Search for the cell housing the specified text and yield its [x, y] center coordinate. 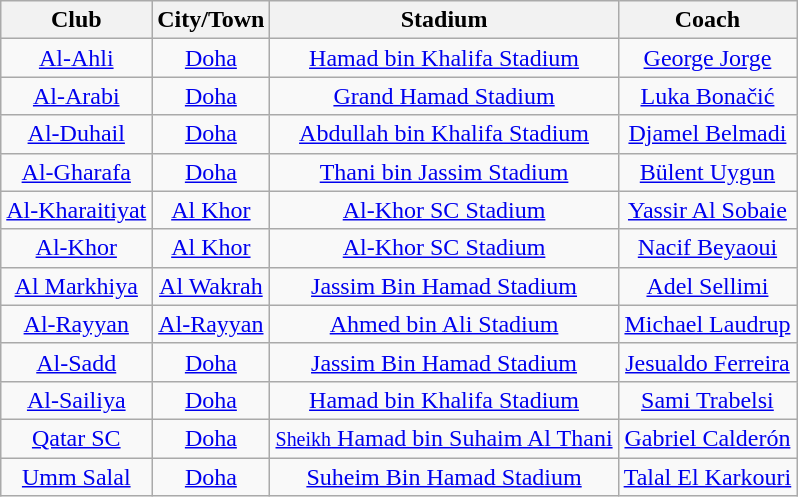
Al-Ahli [76, 58]
Al-Khor [76, 248]
Nacif Beyaoui [708, 248]
Al-Duhail [76, 134]
Al Markhiya [76, 286]
Ahmed bin Ali Stadium [444, 324]
Sheikh Hamad bin Suhaim Al Thani [444, 438]
Club [76, 20]
Adel Sellimi [708, 286]
Al-Gharafa [76, 172]
Bülent Uygun [708, 172]
Umm Salal [76, 477]
Al Wakrah [211, 286]
Al-Sailiya [76, 400]
Gabriel Calderón [708, 438]
Al-Kharaitiyat [76, 210]
Michael Laudrup [708, 324]
Grand Hamad Stadium [444, 96]
Stadium [444, 20]
City/Town [211, 20]
Al-Arabi [76, 96]
George Jorge [708, 58]
Abdullah bin Khalifa Stadium [444, 134]
Sami Trabelsi [708, 400]
Thani bin Jassim Stadium [444, 172]
Al-Sadd [76, 362]
Djamel Belmadi [708, 134]
Yassir Al Sobaie [708, 210]
Qatar SC [76, 438]
Suheim Bin Hamad Stadium [444, 477]
Luka Bonačić [708, 96]
Coach [708, 20]
Jesualdo Ferreira [708, 362]
Talal El Karkouri [708, 477]
